Determine the [X, Y] coordinate at the center of the cell enclosing the given text.  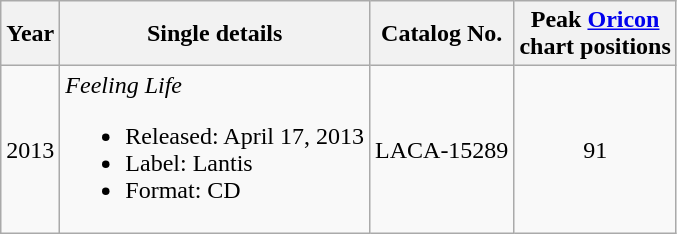
91 [595, 150]
Feeling LifeReleased: April 17, 2013Label: LantisFormat: CD [215, 150]
LACA-15289 [442, 150]
2013 [30, 150]
Peak Oricon chart positions [595, 34]
Catalog No. [442, 34]
Year [30, 34]
Single details [215, 34]
